Return [X, Y] of the center of cell containing provided text 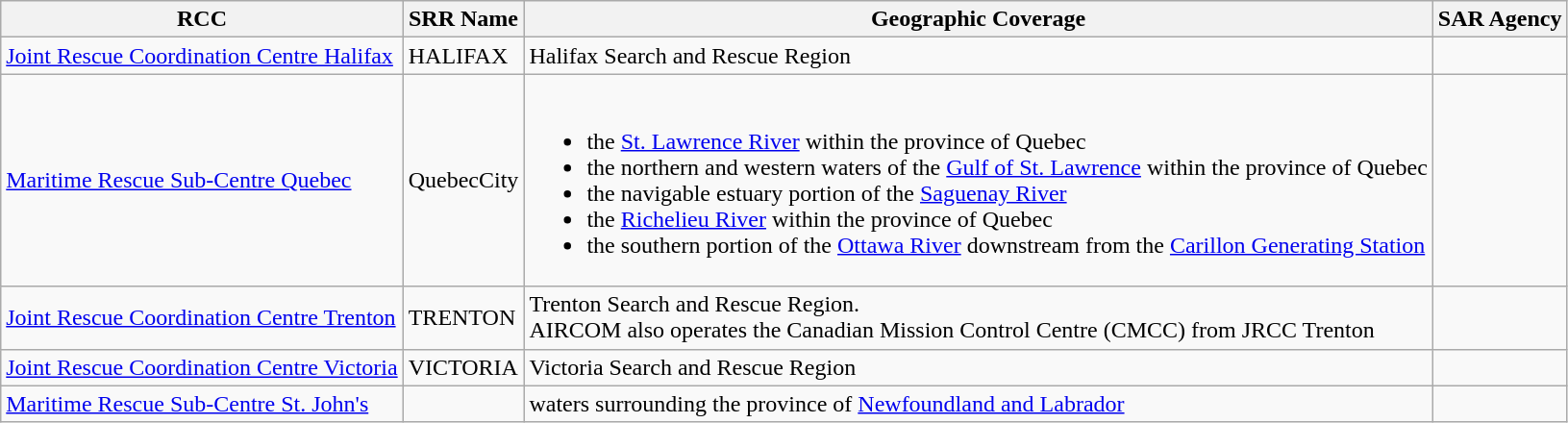
Victoria Search and Rescue Region [979, 367]
Joint Rescue Coordination Centre Halifax [202, 56]
QuebecCity [463, 181]
waters surrounding the province of Newfoundland and Labrador [979, 404]
RCC [202, 19]
SAR Agency [1500, 19]
Joint Rescue Coordination Centre Trenton [202, 317]
HALIFAX [463, 56]
Geographic Coverage [979, 19]
Halifax Search and Rescue Region [979, 56]
VICTORIA [463, 367]
Joint Rescue Coordination Centre Victoria [202, 367]
Trenton Search and Rescue Region.AIRCOM also operates the Canadian Mission Control Centre (CMCC) from JRCC Trenton [979, 317]
Maritime Rescue Sub-Centre St. John's [202, 404]
Maritime Rescue Sub-Centre Quebec [202, 181]
TRENTON [463, 317]
SRR Name [463, 19]
